Identify which cell holds the provided text, then report its (X, Y) central coordinate. 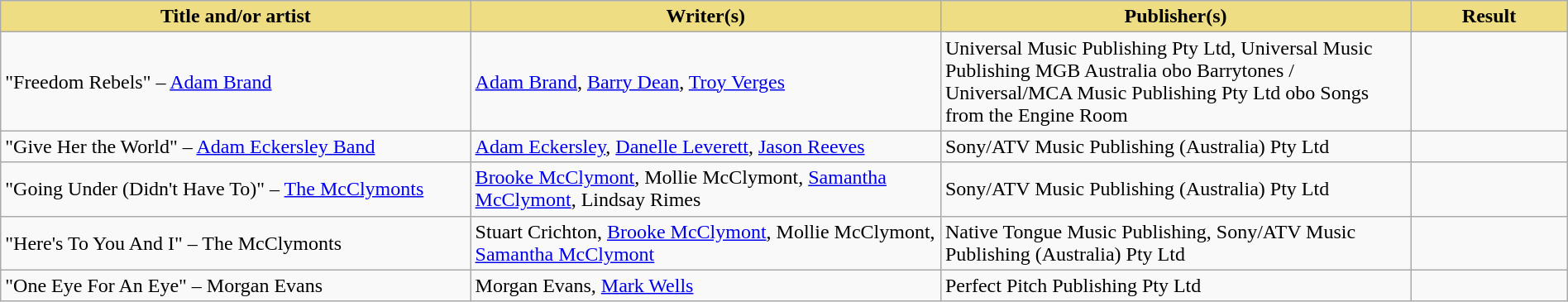
"Here's To You And I" – The McClymonts (236, 243)
"Freedom Rebels" – Adam Brand (236, 81)
Result (1489, 17)
Stuart Crichton, Brooke McClymont, Mollie McClymont, Samantha McClymont (705, 243)
Publisher(s) (1175, 17)
Brooke McClymont, Mollie McClymont, Samantha McClymont, Lindsay Rimes (705, 189)
"Going Under (Didn't Have To)" – The McClymonts (236, 189)
Morgan Evans, Mark Wells (705, 285)
Adam Brand, Barry Dean, Troy Verges (705, 81)
"One Eye For An Eye" – Morgan Evans (236, 285)
Writer(s) (705, 17)
Title and/or artist (236, 17)
"Give Her the World" – Adam Eckersley Band (236, 146)
Adam Eckersley, Danelle Leverett, Jason Reeves (705, 146)
Perfect Pitch Publishing Pty Ltd (1175, 285)
Native Tongue Music Publishing, Sony/ATV Music Publishing (Australia) Pty Ltd (1175, 243)
